Identify which cell holds the provided text, then report its (X, Y) central coordinate. 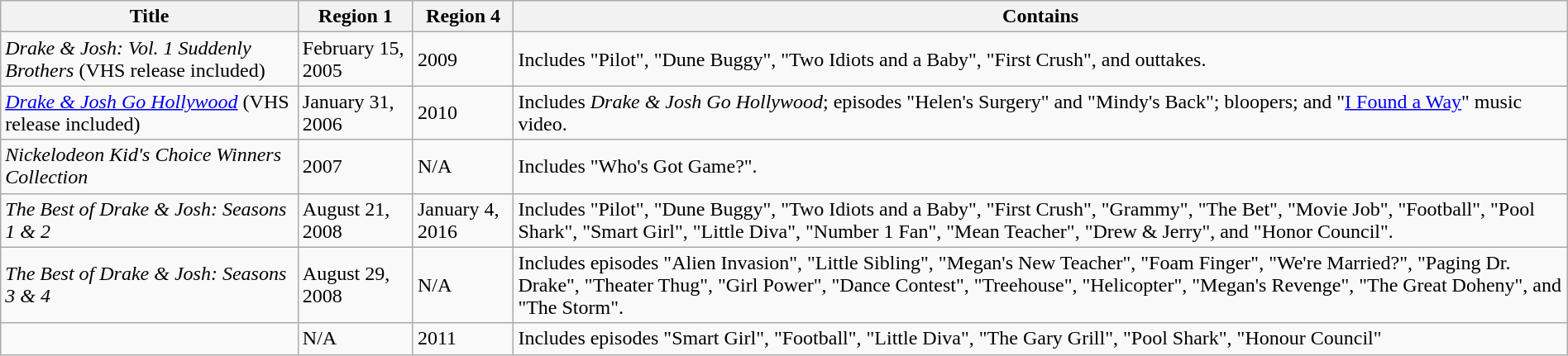
Includes episodes "Smart Girl", "Football", "Little Diva", "The Gary Grill", "Pool Shark", "Honour Council" (1040, 339)
Region 4 (463, 17)
Includes "Who's Got Game?". (1040, 167)
Contains (1040, 17)
Drake & Josh Go Hollywood (VHS release included) (150, 112)
January 4, 2016 (463, 220)
Drake & Josh: Vol. 1 Suddenly Brothers (VHS release included) (150, 59)
January 31, 2006 (356, 112)
2009 (463, 59)
2007 (356, 167)
2010 (463, 112)
Region 1 (356, 17)
The Best of Drake & Josh: Seasons 1 & 2 (150, 220)
Title (150, 17)
The Best of Drake & Josh: Seasons 3 & 4 (150, 285)
August 21, 2008 (356, 220)
Includes "Pilot", "Dune Buggy", "Two Idiots and a Baby", "First Crush", and outtakes. (1040, 59)
Includes Drake & Josh Go Hollywood; episodes "Helen's Surgery" and "Mindy's Back"; bloopers; and "I Found a Way" music video. (1040, 112)
Nickelodeon Kid's Choice Winners Collection (150, 167)
August 29, 2008 (356, 285)
2011 (463, 339)
February 15, 2005 (356, 59)
